Search for the cell housing the specified text and yield its (X, Y) center coordinate. 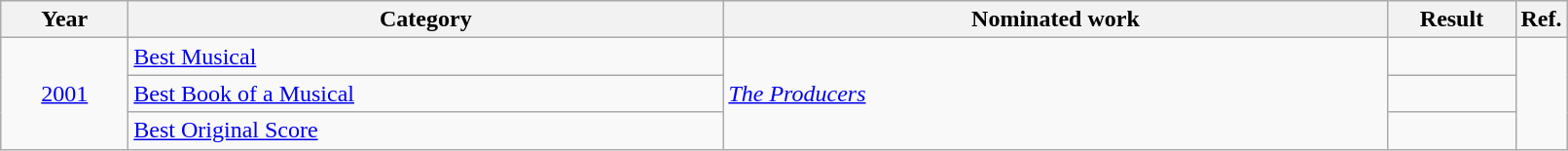
Best Original Score (426, 131)
Best Book of a Musical (426, 94)
Best Musical (426, 57)
Result (1452, 19)
The Producers (1055, 94)
Category (426, 19)
Nominated work (1055, 19)
Year (64, 19)
Ref. (1542, 19)
2001 (64, 94)
